Locate the cell with the specified text and output its (x, y) center coordinate. 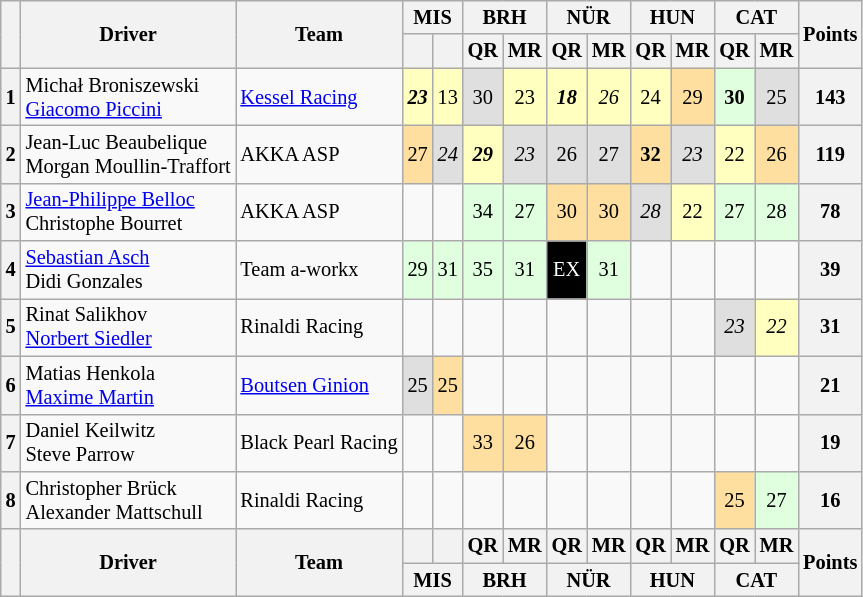
Sebastian Asch Didi Gonzales (128, 270)
16 (830, 500)
13 (448, 97)
39 (830, 270)
EX (567, 270)
Christopher Brück Alexander Mattschull (128, 500)
21 (830, 385)
33 (483, 443)
Michał Broniszewski Giacomo Piccini (128, 97)
Kessel Racing (320, 97)
2 (11, 154)
Daniel Keilwitz Steve Parrow (128, 443)
6 (11, 385)
3 (11, 212)
Jean-Philippe Belloc Christophe Bourret (128, 212)
Rinat Salikhov Norbert Siedler (128, 327)
5 (11, 327)
Jean-Luc Beaubelique Morgan Moullin-Traffort (128, 154)
Boutsen Ginion (320, 385)
4 (11, 270)
1 (11, 97)
143 (830, 97)
78 (830, 212)
Matias Henkola Maxime Martin (128, 385)
8 (11, 500)
32 (650, 154)
19 (830, 443)
35 (483, 270)
7 (11, 443)
Team a-workx (320, 270)
18 (567, 97)
119 (830, 154)
34 (483, 212)
Black Pearl Racing (320, 443)
